For the text-containing cell, return its midpoint in [x, y] coordinate format. 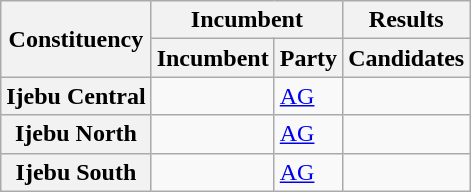
Candidates [406, 58]
Ijebu Central [76, 96]
Ijebu North [76, 134]
Constituency [76, 39]
Ijebu South [76, 172]
Results [406, 20]
Party [308, 58]
